From the cell containing the given text, extract its center point as [x, y] coordinate. 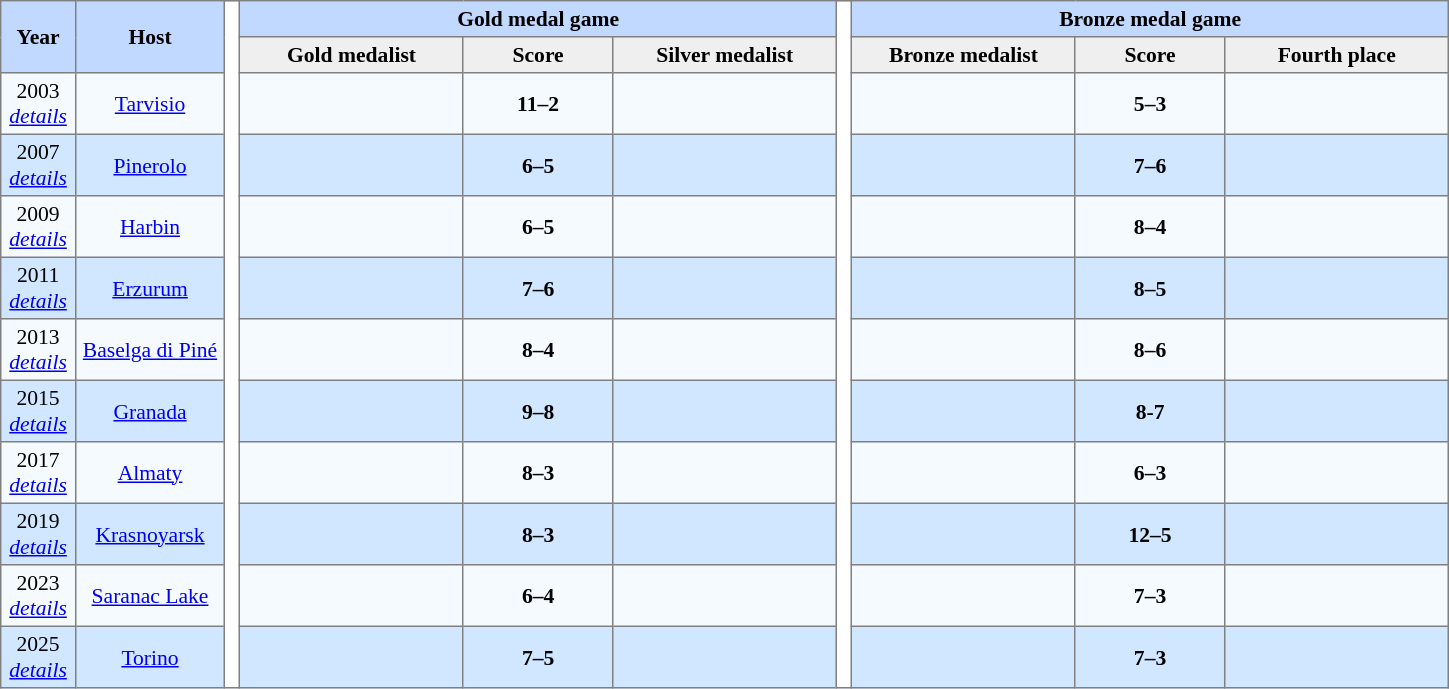
Year [38, 37]
8–6 [1150, 350]
2003details [38, 104]
Baselga di Piné [150, 350]
Almaty [150, 473]
6–3 [1150, 473]
Pinerolo [150, 165]
Host [150, 37]
8-7 [1150, 411]
Saranac Lake [150, 596]
2009details [38, 227]
Granada [150, 411]
2011details [38, 288]
11–2 [538, 104]
Krasnoyarsk [150, 534]
Torino [150, 657]
2007details [38, 165]
2015details [38, 411]
2017 details [38, 473]
Gold medal game [538, 19]
Tarvisio [150, 104]
2019details [38, 534]
Gold medalist [352, 55]
2023 details [38, 596]
Erzurum [150, 288]
2013 details [38, 350]
9–8 [538, 411]
12–5 [1150, 534]
7–5 [538, 657]
Harbin [150, 227]
2025details [38, 657]
Bronze medal game [1150, 19]
Silver medalist [725, 55]
Bronze medalist [964, 55]
5–3 [1150, 104]
8–5 [1150, 288]
Fourth place [1337, 55]
6–4 [538, 596]
